Pinpoint the cell where the given text exists, returning its [x, y] midpoint coordinate. 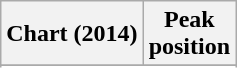
Peakposition [189, 34]
Chart (2014) [72, 34]
